Return the (x, y) coordinate for the center point of the cell that contains the specified text.  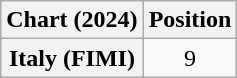
9 (190, 58)
Position (190, 20)
Chart (2024) (72, 20)
Italy (FIMI) (72, 58)
